Identify which cell holds the provided text, then report its (X, Y) central coordinate. 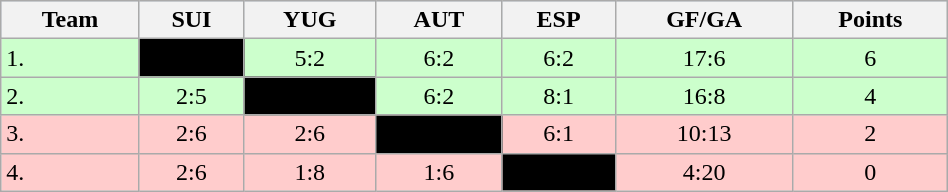
GF/GA (704, 20)
YUG (310, 20)
1:6 (439, 172)
6:1 (558, 134)
1. (70, 58)
2:5 (192, 96)
6 (870, 58)
1:8 (310, 172)
8:1 (558, 96)
5:2 (310, 58)
4 (870, 96)
ESP (558, 20)
Team (70, 20)
17:6 (704, 58)
Points (870, 20)
4. (70, 172)
10:13 (704, 134)
4:20 (704, 172)
3. (70, 134)
2. (70, 96)
16:8 (704, 96)
0 (870, 172)
2 (870, 134)
AUT (439, 20)
SUI (192, 20)
